Search for the cell housing the specified text and yield its [X, Y] center coordinate. 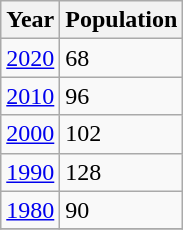
96 [122, 96]
2000 [30, 134]
1990 [30, 172]
128 [122, 172]
102 [122, 134]
2020 [30, 58]
2010 [30, 96]
Population [122, 20]
68 [122, 58]
Year [30, 20]
90 [122, 210]
1980 [30, 210]
